Output the [X, Y] coordinate of the center of the cell containing the given text.  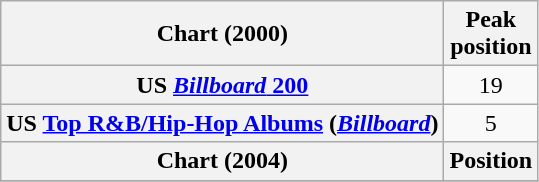
US Top R&B/Hip-Hop Albums (Billboard) [222, 123]
19 [491, 85]
Position [491, 161]
Chart (2004) [222, 161]
Peak position [491, 34]
Chart (2000) [222, 34]
5 [491, 123]
US Billboard 200 [222, 85]
